Find where the given text appears and provide that cell's center as [X, Y] coordinate. 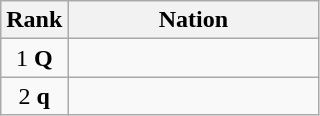
1 Q [34, 58]
Rank [34, 20]
2 q [34, 96]
Nation [194, 20]
